Locate the cell with the specified text and output its [X, Y] center coordinate. 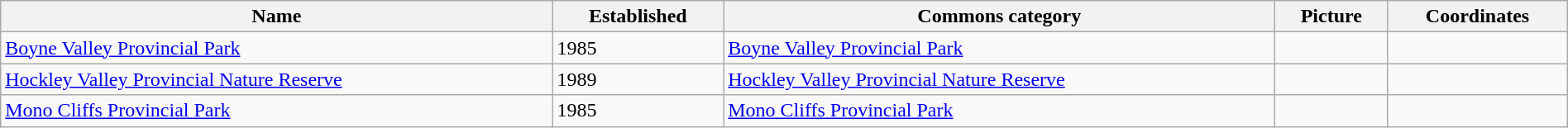
Picture [1331, 17]
1989 [638, 79]
Coordinates [1477, 17]
Established [638, 17]
Name [276, 17]
Commons category [999, 17]
